Provide the (X, Y) coordinate of the cell's center where the given text is located.  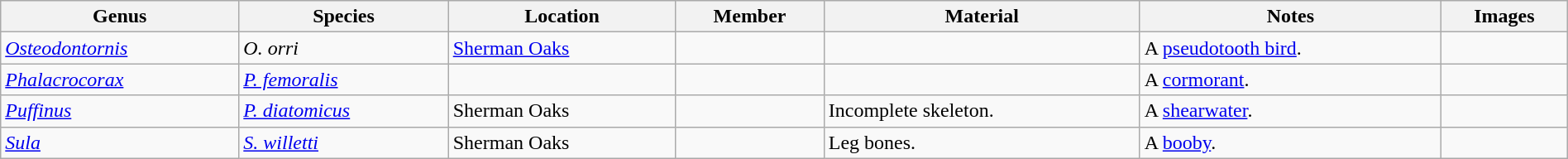
P. femoralis (344, 79)
Member (749, 17)
Material (982, 17)
Puffinus (120, 111)
Sula (120, 142)
Phalacrocorax (120, 79)
A cormorant. (1290, 79)
A booby. (1290, 142)
Osteodontornis (120, 48)
Images (1503, 17)
A shearwater. (1290, 111)
P. diatomicus (344, 111)
O. orri (344, 48)
A pseudotooth bird. (1290, 48)
S. willetti (344, 142)
Genus (120, 17)
Species (344, 17)
Incomplete skeleton. (982, 111)
Location (562, 17)
Leg bones. (982, 142)
Notes (1290, 17)
